Scan for the cell matching the given text and deliver its [x, y] coordinate at center. 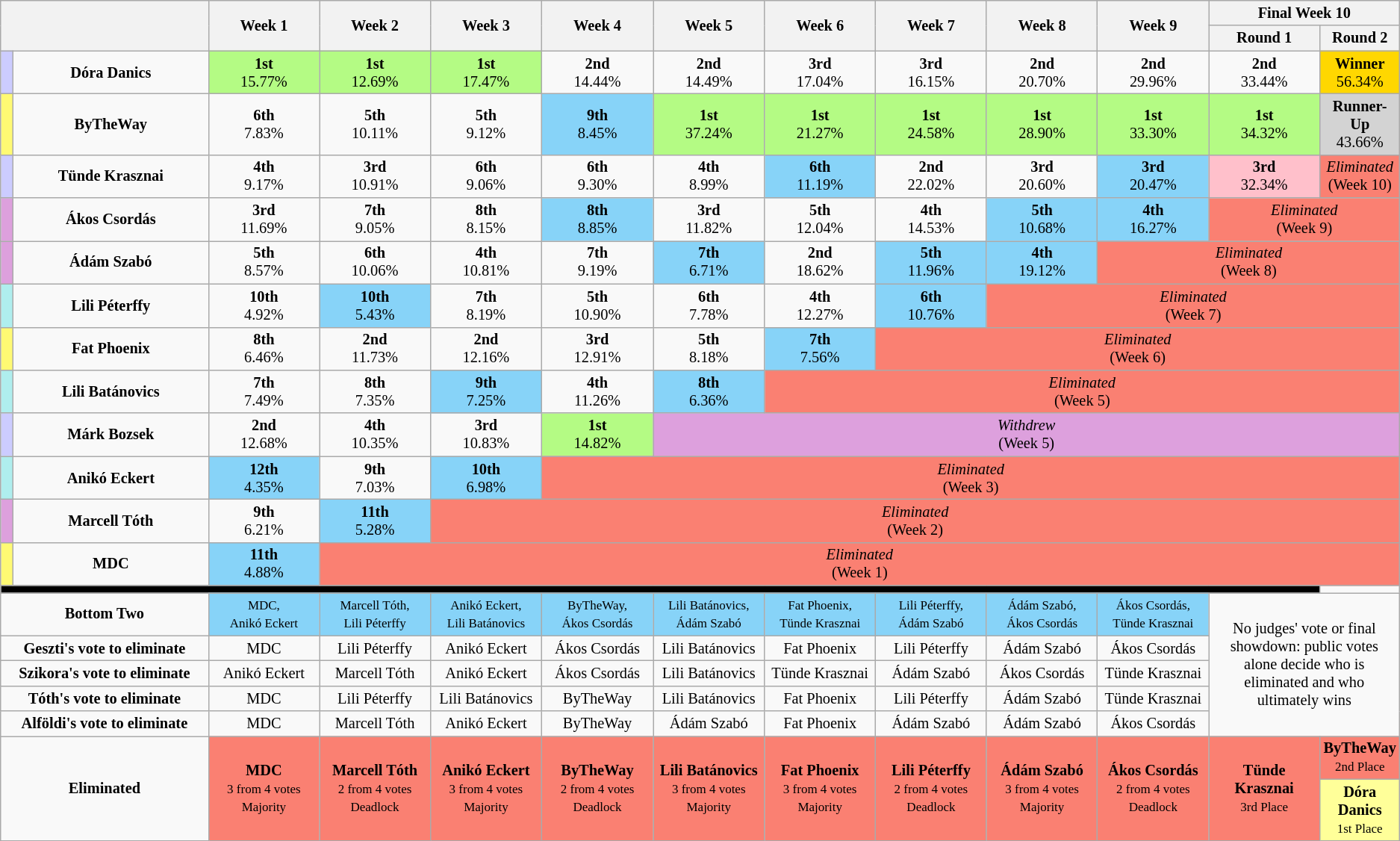
7th9.19% [597, 262]
1st37.24% [709, 124]
Eliminated(Week 8) [1248, 262]
6th10.76% [932, 305]
3rd12.91% [597, 349]
Week 2 [375, 25]
4th8.99% [709, 176]
7th7.49% [264, 391]
9th8.45% [597, 124]
1st17.47% [485, 72]
2nd12.68% [264, 435]
6th7.78% [709, 305]
Marcell Tóth2 from 4 votes Deadlock [375, 787]
4th11.26% [597, 391]
5th8.18% [709, 349]
Márk Bozsek [111, 435]
4th14.53% [932, 220]
7th7.56% [820, 349]
Fat Phoenix,Tünde Krasznai [820, 614]
Eliminated(Week 5) [1083, 391]
Eliminated(Week 7) [1193, 305]
3rd11.69% [264, 220]
Eliminated(Week 9) [1304, 220]
2nd12.16% [485, 349]
8th8.85% [597, 220]
Week 8 [1042, 25]
4th19.12% [1042, 262]
6th7.83% [264, 124]
1st21.27% [820, 124]
6th9.06% [485, 176]
Week 5 [709, 25]
11th4.88% [264, 564]
3rd32.34% [1265, 176]
3rd20.60% [1042, 176]
1st24.58% [932, 124]
Alföldi's vote to eliminate [105, 724]
8th8.15% [485, 220]
Week 9 [1153, 25]
Lili Péterffy,Ádám Szabó [932, 614]
6th10.06% [375, 262]
Week 6 [820, 25]
5th11.96% [932, 262]
Ákos Csordás,Tünde Krasznai [1153, 614]
MDC3 from 4 votes Majority [264, 787]
Final Week 10 [1304, 13]
2nd14.44% [597, 72]
Bottom Two [105, 614]
Ádám Szabó,Ákos Csordás [1042, 614]
Fat Phoenix3 from 4 votes Majority [820, 787]
3rd20.47% [1153, 176]
Week 4 [597, 25]
10th6.98% [485, 478]
2nd20.70% [1042, 72]
Runner-Up43.66% [1360, 124]
3rd16.15% [932, 72]
5th9.12% [485, 124]
2nd22.02% [932, 176]
7th6.71% [709, 262]
ByTheWay2nd Place [1360, 757]
12th4.35% [264, 478]
Eliminated(Week 1) [860, 564]
Szikora's vote to eliminate [105, 673]
Marcell Tóth,Lili Péterffy [375, 614]
Eliminated(Week 2) [915, 521]
2nd29.96% [1153, 72]
Tünde Krasznai3rd Place [1265, 787]
5th12.04% [820, 220]
Week 7 [932, 25]
2nd11.73% [375, 349]
5th10.11% [375, 124]
Lili Batánovics,Ádám Szabó [709, 614]
Eliminated(Week 6) [1138, 349]
Eliminated(Week 3) [971, 478]
Anikó Eckert,Lili Batánovics [485, 614]
8th7.35% [375, 391]
4th12.27% [820, 305]
1st15.77% [264, 72]
Winner56.34% [1360, 72]
Withdrew(Week 5) [1027, 435]
4th10.35% [375, 435]
11th5.28% [375, 521]
1st34.32% [1265, 124]
Lili Batánovics3 from 4 votes Majority [709, 787]
Round 1 [1265, 38]
4th16.27% [1153, 220]
Week 3 [485, 25]
No judges' vote or final showdown: public votes alone decide who is eliminated and who ultimately wins [1304, 664]
3rd11.82% [709, 220]
2nd14.49% [709, 72]
9th7.03% [375, 478]
Ádám Szabó3 from 4 votes Majority [1042, 787]
4th9.17% [264, 176]
8th6.36% [709, 391]
9th7.25% [485, 391]
6th9.30% [597, 176]
3rd17.04% [820, 72]
Anikó Eckert3 from 4 votes Majority [485, 787]
Lili Péterffy2 from 4 votes Deadlock [932, 787]
Geszti's vote to eliminate [105, 648]
1st33.30% [1153, 124]
1st14.82% [597, 435]
Eliminated(Week 10) [1360, 176]
5th10.90% [597, 305]
ByTheWay2 from 4 votes Deadlock [597, 787]
Round 2 [1360, 38]
Dóra Danics1st Place [1360, 810]
7th8.19% [485, 305]
8th6.46% [264, 349]
ByTheWay,Ákos Csordás [597, 614]
6th11.19% [820, 176]
MDC,Anikó Eckert [264, 614]
3rd10.91% [375, 176]
Week 1 [264, 25]
1st28.90% [1042, 124]
10th4.92% [264, 305]
7th9.05% [375, 220]
Tóth's vote to eliminate [105, 698]
5th8.57% [264, 262]
Dóra Danics [111, 72]
5th10.68% [1042, 220]
10th5.43% [375, 305]
2nd18.62% [820, 262]
Eliminated [105, 787]
3rd10.83% [485, 435]
Ákos Csordás2 from 4 votes Deadlock [1153, 787]
4th10.81% [485, 262]
9th6.21% [264, 521]
2nd33.44% [1265, 72]
1st12.69% [375, 72]
